Determine the (x, y) coordinate at the center of the cell enclosing the given text.  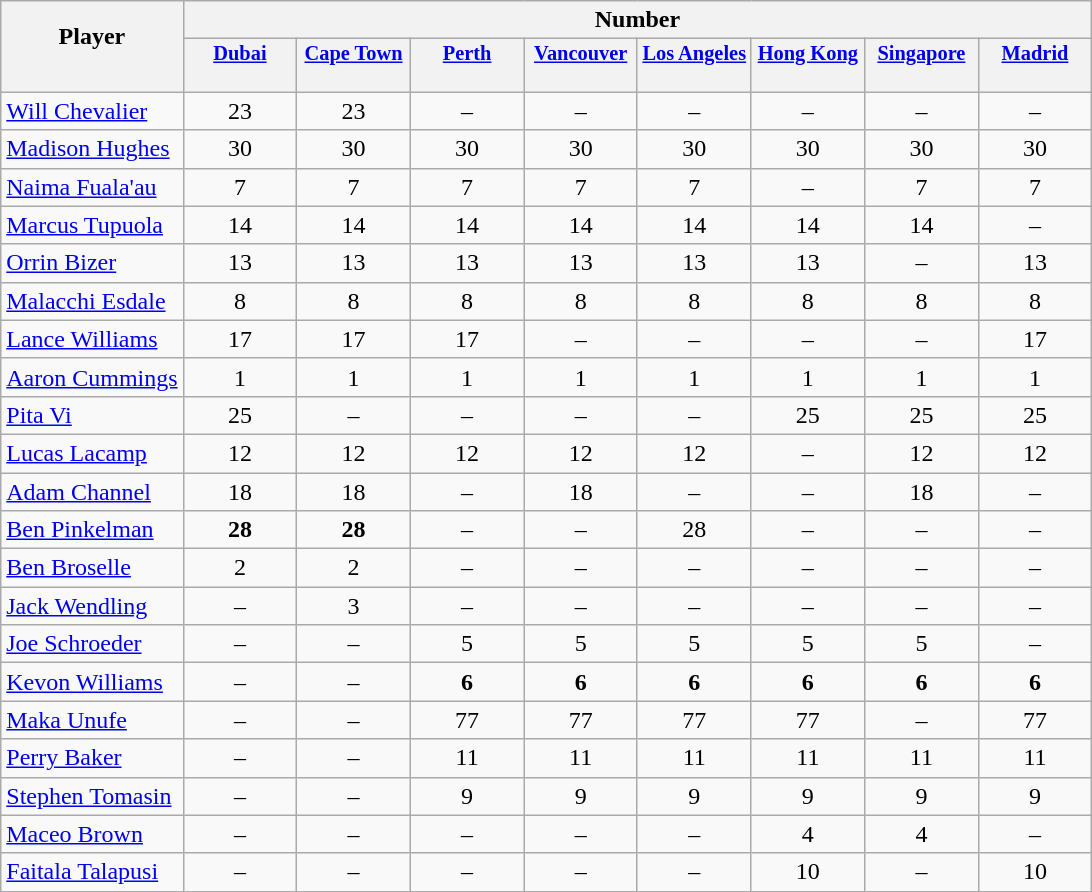
Dubai (240, 54)
Jack Wendling (92, 606)
Madrid (1035, 54)
Kevon Williams (92, 682)
Perth (467, 54)
Player (92, 36)
Madison Hughes (92, 149)
Pita Vi (92, 415)
Faitala Talapusi (92, 872)
Cape Town (354, 54)
Naima Fuala'au (92, 187)
Singapore (922, 54)
Ben Broselle (92, 568)
Los Angeles (694, 54)
Aaron Cummings (92, 377)
Will Chevalier (92, 111)
Malacchi Esdale (92, 301)
Perry Baker (92, 758)
Lucas Lacamp (92, 453)
Maka Unufe (92, 720)
Orrin Bizer (92, 263)
Marcus Tupuola (92, 225)
Stephen Tomasin (92, 796)
Ben Pinkelman (92, 530)
Lance Williams (92, 339)
Maceo Brown (92, 834)
Vancouver (581, 54)
3 (354, 606)
Adam Channel (92, 491)
Hong Kong (808, 54)
Joe Schroeder (92, 644)
Number (638, 20)
